Identify which cell holds the provided text, then report its (x, y) central coordinate. 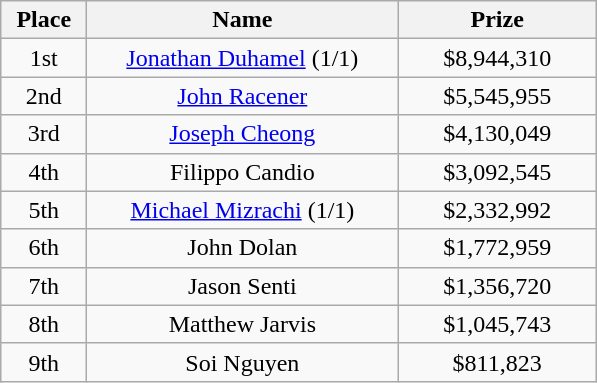
$3,092,545 (498, 172)
$5,545,955 (498, 96)
Prize (498, 20)
$1,772,959 (498, 248)
Place (44, 20)
John Dolan (242, 248)
8th (44, 324)
7th (44, 286)
2nd (44, 96)
3rd (44, 134)
$1,356,720 (498, 286)
9th (44, 362)
Filippo Candio (242, 172)
6th (44, 248)
Joseph Cheong (242, 134)
$2,332,992 (498, 210)
Jonathan Duhamel (1/1) (242, 58)
4th (44, 172)
Soi Nguyen (242, 362)
$1,045,743 (498, 324)
$4,130,049 (498, 134)
$811,823 (498, 362)
Name (242, 20)
Jason Senti (242, 286)
5th (44, 210)
$8,944,310 (498, 58)
John Racener (242, 96)
Michael Mizrachi (1/1) (242, 210)
Matthew Jarvis (242, 324)
1st (44, 58)
